Scan for the cell matching the given text and deliver its (x, y) coordinate at center. 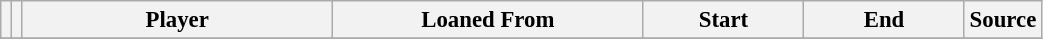
Player (178, 20)
End (884, 20)
Loaned From (488, 20)
Source (1002, 20)
Start (724, 20)
